Identify which cell holds the provided text, then report its [x, y] central coordinate. 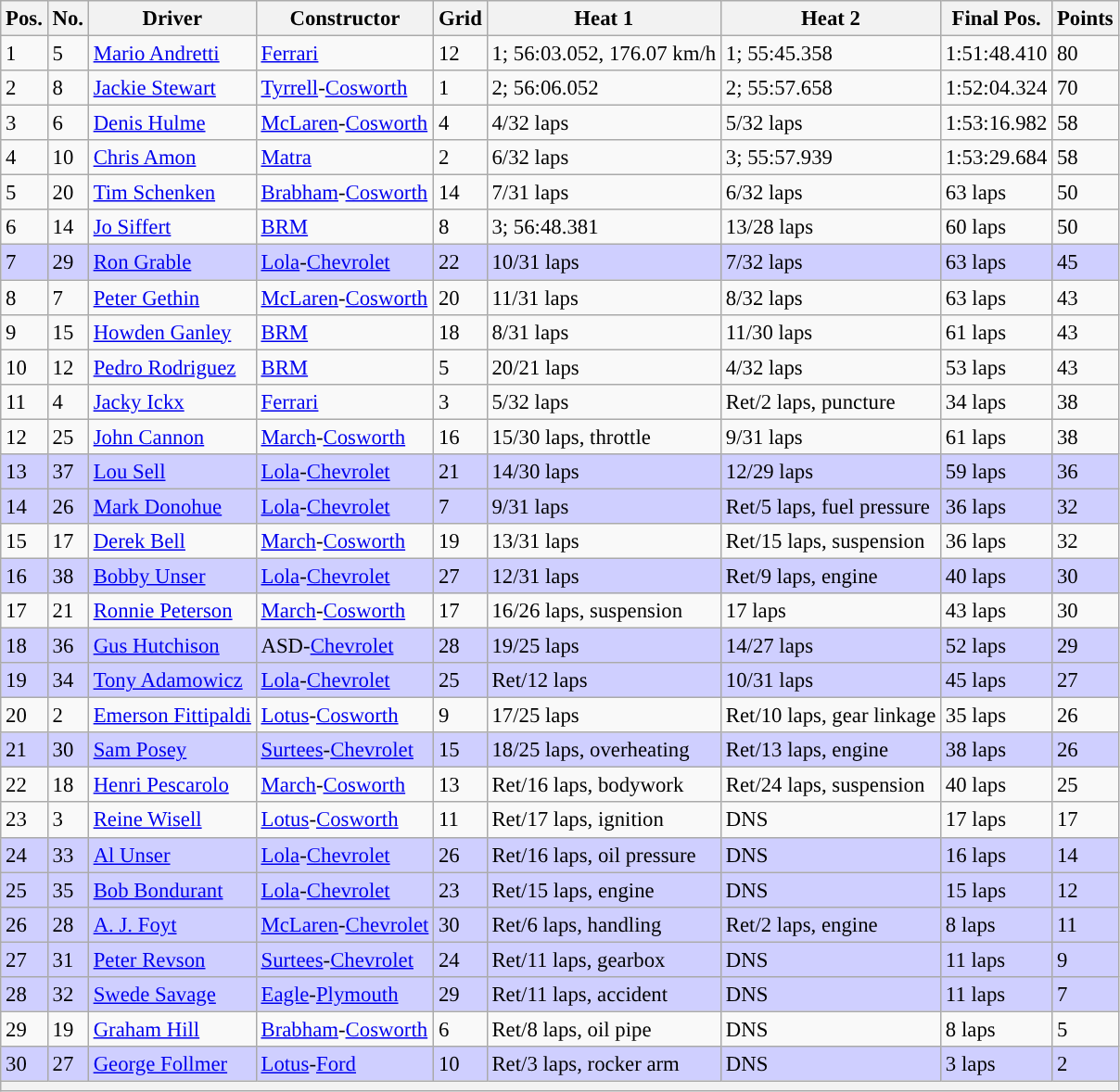
34 laps [997, 401]
Ret/13 laps, engine [831, 750]
Final Pos. [997, 19]
Bobby Unser [172, 576]
Ret/15 laps, suspension [831, 541]
45 laps [997, 680]
7/31 laps [604, 193]
Pedro Rodriguez [172, 367]
Bob Bondurant [172, 890]
20/21 laps [604, 367]
Jo Siffert [172, 227]
16/26 laps, suspension [604, 611]
13/28 laps [831, 227]
Pos. [24, 19]
12/29 laps [831, 472]
Heat 1 [604, 19]
8/32 laps [831, 298]
Ret/9 laps, engine [831, 576]
11/31 laps [604, 298]
ASD-Chevrolet [345, 646]
15/30 laps, throttle [604, 437]
33 [68, 855]
Ronnie Peterson [172, 611]
Ret/2 laps, engine [831, 924]
Lou Sell [172, 472]
Ret/11 laps, accident [604, 995]
1:51:48.410 [997, 54]
Jacky Ickx [172, 401]
52 laps [997, 646]
34 [68, 680]
8/31 laps [604, 332]
Ron Grable [172, 262]
3 laps [997, 1064]
Jackie Stewart [172, 88]
1:52:04.324 [997, 88]
35 [68, 890]
Ret/10 laps, gear linkage [831, 716]
Chris Amon [172, 158]
Grid [460, 19]
Ret/3 laps, rocker arm [604, 1064]
Ret/16 laps, oil pressure [604, 855]
Eagle-Plymouth [345, 995]
Emerson Fittipaldi [172, 716]
31 [68, 959]
14/30 laps [604, 472]
Tony Adamowicz [172, 680]
Ret/17 laps, ignition [604, 820]
7/32 laps [831, 262]
15 laps [997, 890]
Howden Ganley [172, 332]
Reine Wisell [172, 820]
1; 56:03.052, 176.07 km/h [604, 54]
Driver [172, 19]
Denis Hulme [172, 123]
Graham Hill [172, 1029]
Ret/24 laps, suspension [831, 785]
17/25 laps [604, 716]
37 [68, 472]
McLaren-Chevrolet [345, 924]
1:53:29.684 [997, 158]
Peter Revson [172, 959]
George Follmer [172, 1064]
Ret/16 laps, bodywork [604, 785]
59 laps [997, 472]
Ret/12 laps [604, 680]
Ret/2 laps, puncture [831, 401]
Peter Gethin [172, 298]
60 laps [997, 227]
13/31 laps [604, 541]
Heat 2 [831, 19]
80 [1085, 54]
Ret/5 laps, fuel pressure [831, 506]
Mark Donohue [172, 506]
43 laps [997, 611]
Tyrrell-Cosworth [345, 88]
Ret/15 laps, engine [604, 890]
11/30 laps [831, 332]
John Cannon [172, 437]
Ret/8 laps, oil pipe [604, 1029]
Lotus-Ford [345, 1064]
35 laps [997, 716]
19/25 laps [604, 646]
Constructor [345, 19]
Swede Savage [172, 995]
3; 55:57.939 [831, 158]
38 laps [997, 750]
Sam Posey [172, 750]
2; 55:57.658 [831, 88]
Points [1085, 19]
Al Unser [172, 855]
Ret/11 laps, gearbox [604, 959]
Derek Bell [172, 541]
70 [1085, 88]
Matra [345, 158]
Tim Schenken [172, 193]
Mario Andretti [172, 54]
45 [1085, 262]
14/27 laps [831, 646]
12/31 laps [604, 576]
A. J. Foyt [172, 924]
2; 56:06.052 [604, 88]
1; 55:45.358 [831, 54]
Ret/6 laps, handling [604, 924]
3; 56:48.381 [604, 227]
No. [68, 19]
Gus Hutchison [172, 646]
16 laps [997, 855]
1:53:16.982 [997, 123]
18/25 laps, overheating [604, 750]
53 laps [997, 367]
Henri Pescarolo [172, 785]
